Capture the cell that displays the provided text and extract its (x, y) central coordinate. 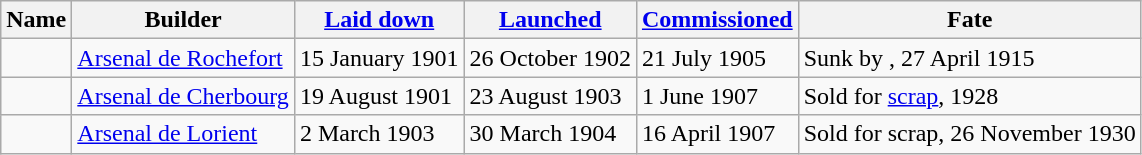
23 August 1903 (550, 96)
Sunk by , 27 April 1915 (970, 58)
30 March 1904 (550, 134)
Arsenal de Cherbourg (184, 96)
2 March 1903 (379, 134)
Name (36, 20)
Sold for scrap, 1928 (970, 96)
Sold for scrap, 26 November 1930 (970, 134)
21 July 1905 (717, 58)
Fate (970, 20)
Arsenal de Lorient (184, 134)
Commissioned (717, 20)
Laid down (379, 20)
Launched (550, 20)
Arsenal de Rochefort (184, 58)
16 April 1907 (717, 134)
19 August 1901 (379, 96)
15 January 1901 (379, 58)
Builder (184, 20)
1 June 1907 (717, 96)
26 October 1902 (550, 58)
